Determine the [X, Y] coordinate at the center of the cell enclosing the given text.  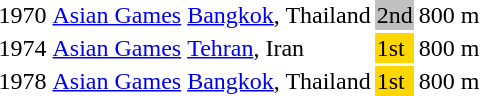
Tehran, Iran [280, 48]
2nd [394, 15]
